Provide the (X, Y) coordinate of the cell's center where the given text is located.  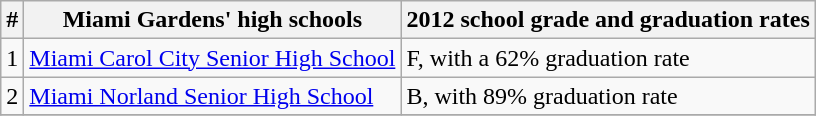
2012 school grade and graduation rates (608, 20)
B, with 89% graduation rate (608, 96)
Miami Carol City Senior High School (212, 58)
Miami Gardens' high schools (212, 20)
1 (12, 58)
2 (12, 96)
Miami Norland Senior High School (212, 96)
F, with a 62% graduation rate (608, 58)
# (12, 20)
